Pinpoint the cell where the given text exists, returning its [X, Y] midpoint coordinate. 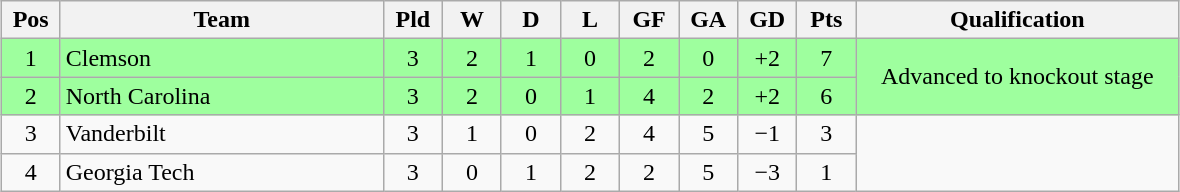
−3 [768, 172]
Advanced to knockout stage [1018, 77]
7 [826, 58]
Clemson [222, 58]
Vanderbilt [222, 134]
6 [826, 96]
North Carolina [222, 96]
Georgia Tech [222, 172]
Pos [30, 20]
Pld [412, 20]
Qualification [1018, 20]
−1 [768, 134]
GA [708, 20]
Team [222, 20]
W [472, 20]
L [590, 20]
D [530, 20]
GF [650, 20]
Pts [826, 20]
GD [768, 20]
